Output the (x, y) coordinate of the center of the cell containing the given text.  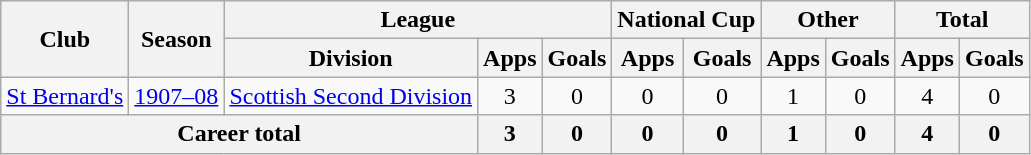
1907–08 (176, 96)
National Cup (686, 20)
League (418, 20)
Total (962, 20)
Club (65, 39)
St Bernard's (65, 96)
Other (828, 20)
Division (351, 58)
Season (176, 39)
Career total (240, 134)
Scottish Second Division (351, 96)
